Return [x, y] of the center of cell containing provided text 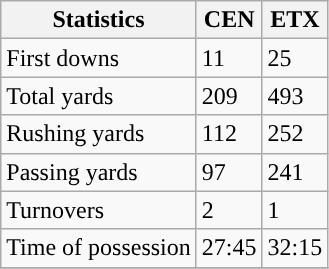
27:45 [229, 248]
Statistics [99, 20]
1 [295, 210]
252 [295, 134]
25 [295, 58]
ETX [295, 20]
Turnovers [99, 210]
First downs [99, 58]
32:15 [295, 248]
112 [229, 134]
Passing yards [99, 172]
241 [295, 172]
Time of possession [99, 248]
CEN [229, 20]
Total yards [99, 96]
2 [229, 210]
493 [295, 96]
Rushing yards [99, 134]
97 [229, 172]
11 [229, 58]
209 [229, 96]
